From the cell containing the given text, extract its center point as [X, Y] coordinate. 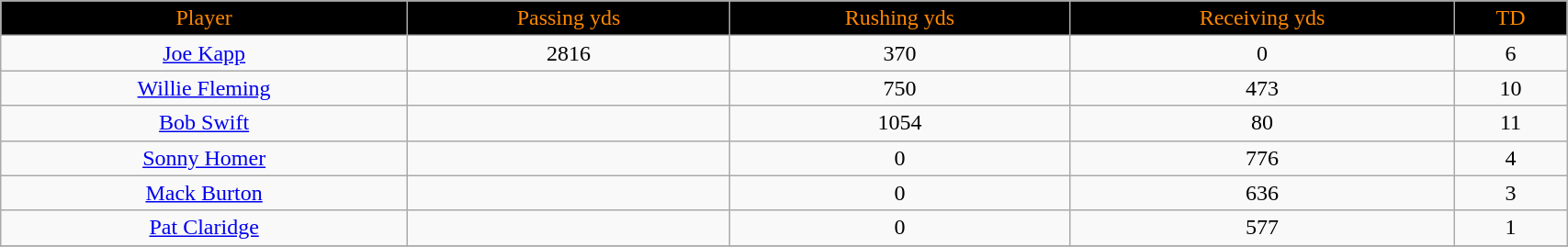
Mack Burton [204, 193]
636 [1262, 193]
Rushing yds [900, 18]
776 [1262, 158]
Player [204, 18]
1 [1510, 228]
11 [1510, 123]
Bob Swift [204, 123]
Pat Claridge [204, 228]
80 [1262, 123]
Joe Kapp [204, 53]
Sonny Homer [204, 158]
750 [900, 88]
Passing yds [570, 18]
1054 [900, 123]
2816 [570, 53]
4 [1510, 158]
6 [1510, 53]
TD [1510, 18]
10 [1510, 88]
473 [1262, 88]
370 [900, 53]
Receiving yds [1262, 18]
Willie Fleming [204, 88]
577 [1262, 228]
3 [1510, 193]
